Determine the (X, Y) coordinate at the center of the cell enclosing the given text.  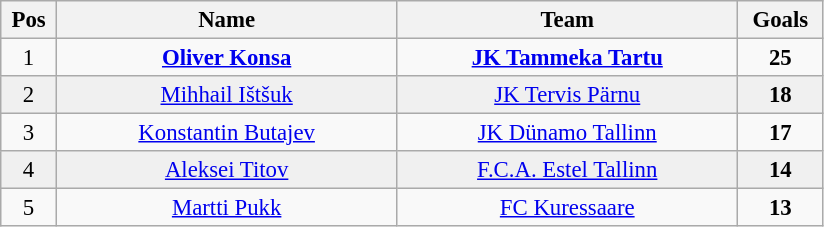
1 (29, 58)
Martti Pukk (226, 208)
Team (568, 20)
17 (781, 133)
3 (29, 133)
JK Tervis Pärnu (568, 95)
18 (781, 95)
Name (226, 20)
2 (29, 95)
13 (781, 208)
Oliver Konsa (226, 58)
Goals (781, 20)
5 (29, 208)
Aleksei Titov (226, 170)
25 (781, 58)
14 (781, 170)
Mihhail Ištšuk (226, 95)
FC Kuressaare (568, 208)
JK Tammeka Tartu (568, 58)
JK Dünamo Tallinn (568, 133)
F.C.A. Estel Tallinn (568, 170)
4 (29, 170)
Konstantin Butajev (226, 133)
Pos (29, 20)
